From the cell containing the given text, extract its center point as (X, Y) coordinate. 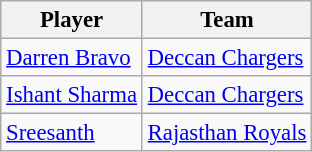
Team (226, 20)
Ishant Sharma (72, 95)
Darren Bravo (72, 58)
Sreesanth (72, 133)
Rajasthan Royals (226, 133)
Player (72, 20)
